Detect which cell encompasses the target text, then output its [X, Y] center coordinate. 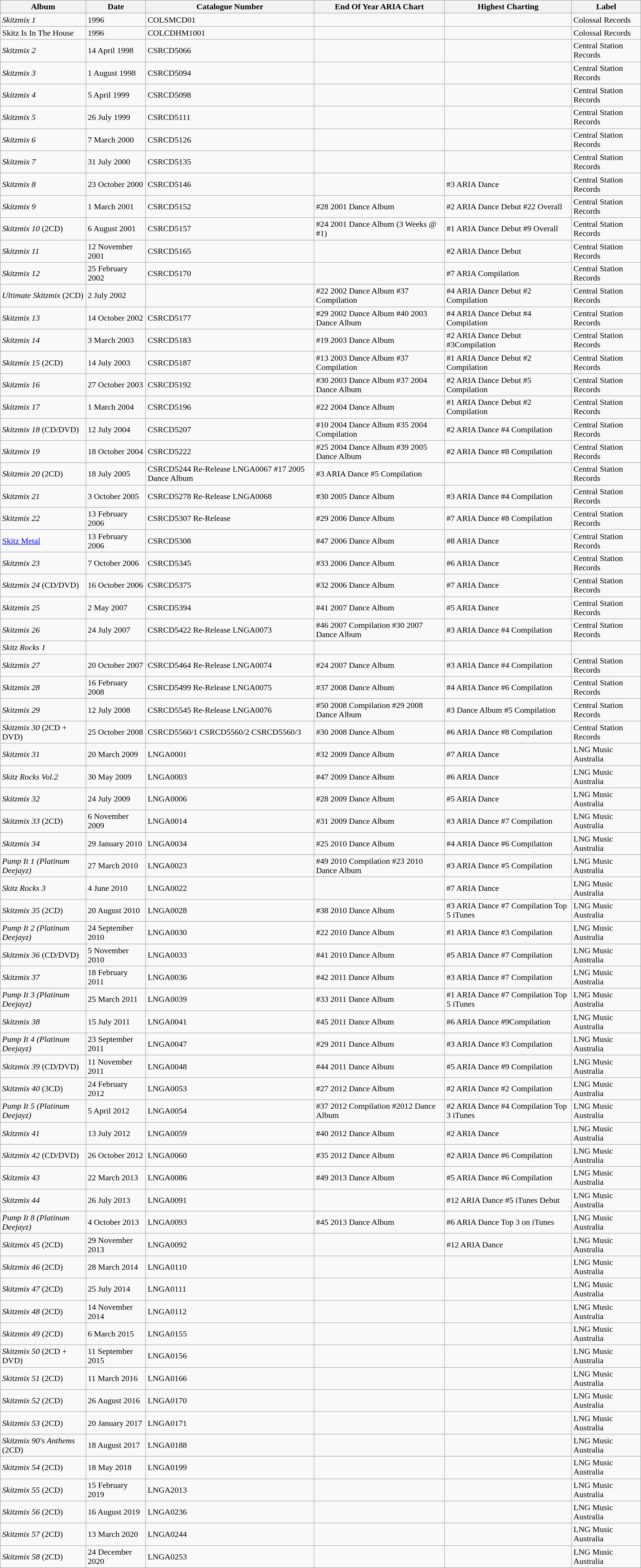
29 January 2010 [116, 843]
Skitzmix 24 (CD/DVD) [43, 585]
14 July 2003 [116, 362]
#50 2008 Compilation #29 2008 Dance Album [379, 710]
#2 ARIA Dance #8 Compilation [508, 451]
#3 ARIA Dance #3 Compilation [508, 1044]
#2 ARIA Dance #6 Compilation [508, 1156]
#6 ARIA Dance #9Compilation [508, 1022]
#29 2006 Dance Album [379, 519]
#37 2008 Dance Album [379, 688]
#30 2008 Dance Album [379, 732]
LNGA0236 [230, 1512]
14 October 2002 [116, 318]
CSRCD5111 [230, 117]
Skitzmix 27 [43, 665]
Catalogue Number [230, 7]
Skitzmix 49 (2CD) [43, 1334]
Skitzmix 25 [43, 608]
13 March 2020 [116, 1534]
Skitzmix 43 [43, 1178]
CSRCD5560/1 CSRCD5560/2 CSRCD5560/3 [230, 732]
CSRCD5183 [230, 340]
Skitzmix 11 [43, 251]
14 November 2014 [116, 1311]
Skitz Is In The House [43, 33]
#30 2003 Dance Album #37 2004 Dance Album [379, 385]
Skitzmix 57 (2CD) [43, 1534]
Skitzmix 35 (2CD) [43, 910]
LNGA0253 [230, 1556]
Pump It 1 (Platinum Deejayz) [43, 866]
CSRCD5187 [230, 362]
1 March 2001 [116, 206]
#25 2004 Dance Album #39 2005 Dance Album [379, 451]
18 May 2018 [116, 1467]
Skitzmix 17 [43, 407]
#5 ARIA Dance #7 Compilation [508, 955]
COLCDHM1001 [230, 33]
Skitzmix 37 [43, 978]
Skitz Rocks Vol.2 [43, 777]
Pump It 8 (Platinum Deejayz) [43, 1222]
#7 ARIA Dance #8 Compilation [508, 519]
#12 ARIA Dance #5 iTunes Debut [508, 1200]
LNGA0188 [230, 1445]
Skitzmix 90's Anthems (2CD) [43, 1445]
CSRCD5165 [230, 251]
#3 Dance Album #5 Compilation [508, 710]
4 June 2010 [116, 888]
Skitzmix 7 [43, 162]
Label [606, 7]
LNGA0199 [230, 1467]
Skitzmix 9 [43, 206]
CSRCD5375 [230, 585]
LNGA0156 [230, 1356]
3 March 2003 [116, 340]
#42 2011 Dance Album [379, 978]
LNGA0171 [230, 1423]
CSRCD5307 Re-Release [230, 519]
CSRCD5464 Re-Release LNGA0074 [230, 665]
#49 2010 Compilation #23 2010 Dance Album [379, 866]
#31 2009 Dance Album [379, 821]
24 February 2012 [116, 1088]
Skitzmix 8 [43, 184]
26 July 1999 [116, 117]
LNGA0093 [230, 1222]
CSRCD5126 [230, 140]
LNGA0053 [230, 1088]
Skitzmix 34 [43, 843]
Skitzmix 44 [43, 1200]
Skitzmix 22 [43, 519]
16 August 2019 [116, 1512]
23 September 2011 [116, 1044]
Skitzmix 2 [43, 51]
12 July 2004 [116, 430]
#28 2009 Dance Album [379, 799]
CSRCD5094 [230, 73]
28 March 2014 [116, 1267]
#1 ARIA Dance Debut #9 Overall [508, 229]
#35 2012 Dance Album [379, 1156]
6 November 2009 [116, 821]
CSRCD5278 Re-Release LNGA0068 [230, 496]
Skitz Metal [43, 540]
#28 2001 Dance Album [379, 206]
Album [43, 7]
25 July 2014 [116, 1289]
4 October 2013 [116, 1222]
24 December 2020 [116, 1556]
18 October 2004 [116, 451]
#13 2003 Dance Album #37 Compilation [379, 362]
Skitzmix 29 [43, 710]
23 October 2000 [116, 184]
LNGA0112 [230, 1311]
11 September 2015 [116, 1356]
COLSMCD01 [230, 20]
LNGA0033 [230, 955]
#2 ARIA Dance #2 Compilation [508, 1088]
13 July 2012 [116, 1133]
Skitzmix 55 (2CD) [43, 1490]
Skitzmix 16 [43, 385]
Highest Charting [508, 7]
CSRCD5066 [230, 51]
Skitz Rocks 3 [43, 888]
Skitzmix 32 [43, 799]
18 February 2011 [116, 978]
Skitzmix 50 (2CD + DVD) [43, 1356]
#6 ARIA Dance #8 Compilation [508, 732]
Skitzmix 1 [43, 20]
#2 ARIA Dance Debut [508, 251]
LNGA0014 [230, 821]
#4 ARIA Dance Debut #2 Compilation [508, 296]
#47 2009 Dance Album [379, 777]
Skitzmix 10 (2CD) [43, 229]
Skitzmix 47 (2CD) [43, 1289]
CSRCD5170 [230, 273]
Skitzmix 23 [43, 563]
Pump It 2 (Platinum Deejayz) [43, 932]
Skitzmix 33 (2CD) [43, 821]
7 October 2006 [116, 563]
Skitzmix 13 [43, 318]
LNGA0244 [230, 1534]
CSRCD5222 [230, 451]
15 February 2019 [116, 1490]
#19 2003 Dance Album [379, 340]
5 April 2012 [116, 1111]
#49 2013 Dance Album [379, 1178]
#27 2012 Dance Album [379, 1088]
27 March 2010 [116, 866]
Skitzmix 12 [43, 273]
27 October 2003 [116, 385]
LNGA2013 [230, 1490]
CSRCD5152 [230, 206]
#12 ARIA Dance [508, 1245]
Skitzmix 18 (CD/DVD) [43, 430]
#2 ARIA Dance #4 Compilation Top 3 iTunes [508, 1111]
#3 ARIA Dance [508, 184]
#1 ARIA Dance #7 Compilation Top 5 iTunes [508, 999]
#32 2009 Dance Album [379, 754]
2 May 2007 [116, 608]
LNGA0111 [230, 1289]
24 July 2007 [116, 630]
11 March 2016 [116, 1378]
CSRCD5135 [230, 162]
CSRCD5422 Re-Release LNGA0073 [230, 630]
3 October 2005 [116, 496]
5 November 2010 [116, 955]
CSRCD5146 [230, 184]
CSRCD5177 [230, 318]
#41 2007 Dance Album [379, 608]
18 August 2017 [116, 1445]
Skitzmix 31 [43, 754]
#8 ARIA Dance [508, 540]
LNGA0091 [230, 1200]
#33 2011 Dance Album [379, 999]
LNGA0060 [230, 1156]
Skitzmix 36 (CD/DVD) [43, 955]
#41 2010 Dance Album [379, 955]
26 July 2013 [116, 1200]
Skitzmix 46 (2CD) [43, 1267]
CSRCD5345 [230, 563]
Skitzmix 45 (2CD) [43, 1245]
CSRCD5244 Re-Release LNGA0067 #17 2005 Dance Album [230, 474]
Skitzmix 51 (2CD) [43, 1378]
#25 2010 Dance Album [379, 843]
Pump It 4 (Platinum Deejayz) [43, 1044]
LNGA0041 [230, 1022]
#38 2010 Dance Album [379, 910]
LNGA0086 [230, 1178]
#47 2006 Dance Album [379, 540]
#22 2002 Dance Album #37 Compilation [379, 296]
LNGA0048 [230, 1067]
20 January 2017 [116, 1423]
25 February 2002 [116, 273]
CSRCD5192 [230, 385]
14 April 1998 [116, 51]
20 October 2007 [116, 665]
Skitzmix 58 (2CD) [43, 1556]
Skitzmix 19 [43, 451]
CSRCD5098 [230, 95]
2 July 2002 [116, 296]
LNGA0110 [230, 1267]
12 July 2008 [116, 710]
Skitzmix 52 (2CD) [43, 1401]
22 March 2013 [116, 1178]
24 September 2010 [116, 932]
Skitzmix 40 (3CD) [43, 1088]
#2 ARIA Dance Debut #3Compilation [508, 340]
Skitzmix 56 (2CD) [43, 1512]
LNGA0001 [230, 754]
6 March 2015 [116, 1334]
Pump It 3 (Platinum Deejayz) [43, 999]
Skitzmix 42 (CD/DVD) [43, 1156]
Pump It 5 (Platinum Deejayz) [43, 1111]
20 August 2010 [116, 910]
5 April 1999 [116, 95]
Skitzmix 41 [43, 1133]
#44 2011 Dance Album [379, 1067]
Skitzmix 30 (2CD + DVD) [43, 732]
#24 2001 Dance Album (3 Weeks @ #1) [379, 229]
Skitzmix 14 [43, 340]
6 August 2001 [116, 229]
LNGA0022 [230, 888]
15 July 2011 [116, 1022]
Skitzmix 39 (CD/DVD) [43, 1067]
#30 2005 Dance Album [379, 496]
#7 ARIA Compilation [508, 273]
#2 ARIA Dance Debut #22 Overall [508, 206]
1 March 2004 [116, 407]
Skitzmix 4 [43, 95]
1 August 1998 [116, 73]
#40 2012 Dance Album [379, 1133]
#29 2011 Dance Album [379, 1044]
LNGA0092 [230, 1245]
CSRCD5196 [230, 407]
LNGA0155 [230, 1334]
Skitzmix 38 [43, 1022]
Skitzmix 26 [43, 630]
11 November 2011 [116, 1067]
20 March 2009 [116, 754]
LNGA0166 [230, 1378]
16 October 2006 [116, 585]
#3 ARIA Dance #7 Compilation Top 5 iTunes [508, 910]
24 July 2009 [116, 799]
#37 2012 Compilation #2012 Dance Album [379, 1111]
Skitzmix 6 [43, 140]
Skitzmix 28 [43, 688]
LNGA0006 [230, 799]
#46 2007 Compilation #30 2007 Dance Album [379, 630]
Skitz Rocks 1 [43, 648]
LNGA0023 [230, 866]
#32 2006 Dance Album [379, 585]
LNGA0030 [230, 932]
25 October 2008 [116, 732]
Ultimate Skitzmix (2CD) [43, 296]
LNGA0047 [230, 1044]
#24 2007 Dance Album [379, 665]
Skitzmix 15 (2CD) [43, 362]
LNGA0003 [230, 777]
#29 2002 Dance Album #40 2003 Dance Album [379, 318]
12 November 2001 [116, 251]
#22 2004 Dance Album [379, 407]
18 July 2005 [116, 474]
26 October 2012 [116, 1156]
#2 ARIA Dance Debut #5 Compilation [508, 385]
LNGA0034 [230, 843]
CSRCD5308 [230, 540]
26 August 2016 [116, 1401]
CSRCD5394 [230, 608]
LNGA0054 [230, 1111]
Skitzmix 54 (2CD) [43, 1467]
#2 ARIA Dance #4 Compilation [508, 430]
Skitzmix 20 (2CD) [43, 474]
LNGA0059 [230, 1133]
LNGA0028 [230, 910]
Skitzmix 53 (2CD) [43, 1423]
25 March 2011 [116, 999]
Skitzmix 48 (2CD) [43, 1311]
29 November 2013 [116, 1245]
#2 ARIA Dance [508, 1133]
End Of Year ARIA Chart [379, 7]
LNGA0170 [230, 1401]
#10 2004 Dance Album #35 2004 Compilation [379, 430]
#4 ARIA Dance Debut #4 Compilation [508, 318]
Date [116, 7]
#5 ARIA Dance #6 Compilation [508, 1178]
#22 2010 Dance Album [379, 932]
#45 2011 Dance Album [379, 1022]
CSRCD5207 [230, 430]
CSRCD5157 [230, 229]
LNGA0036 [230, 978]
#1 ARIA Dance #3 Compilation [508, 932]
#6 ARIA Dance Top 3 on iTunes [508, 1222]
31 July 2000 [116, 162]
30 May 2009 [116, 777]
Skitzmix 21 [43, 496]
CSRCD5499 Re-Release LNGA0075 [230, 688]
#5 ARIA Dance #9 Compilation [508, 1067]
CSRCD5545 Re-Release LNGA0076 [230, 710]
Skitzmix 5 [43, 117]
Skitzmix 3 [43, 73]
16 February 2008 [116, 688]
#45 2013 Dance Album [379, 1222]
7 March 2000 [116, 140]
#33 2006 Dance Album [379, 563]
LNGA0039 [230, 999]
